Pinpoint the cell where the given text exists, returning its (x, y) midpoint coordinate. 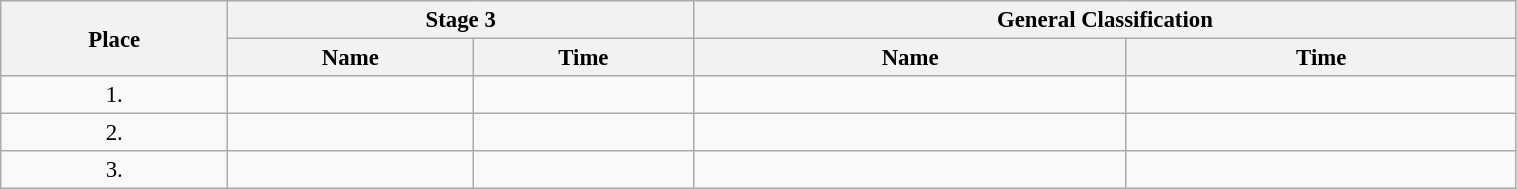
General Classification (1105, 20)
2. (114, 133)
Stage 3 (461, 20)
3. (114, 170)
1. (114, 95)
Place (114, 38)
